Return [x, y] of the center of cell containing provided text 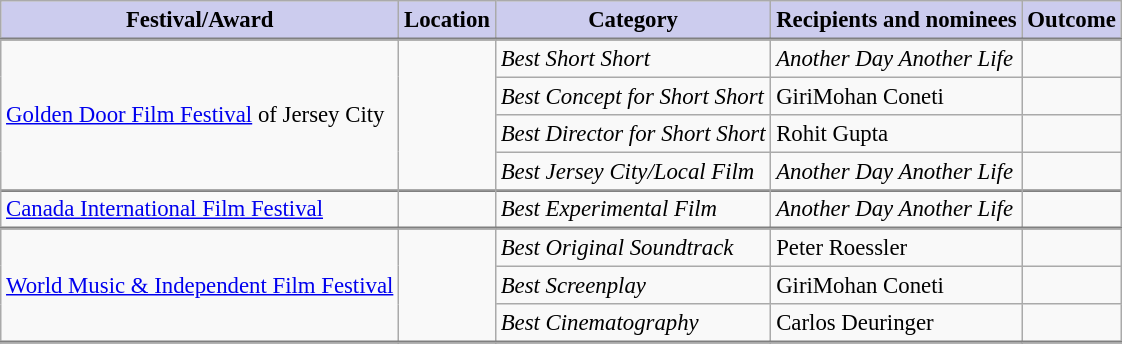
Location [448, 20]
Category [633, 20]
Rohit Gupta [896, 133]
Outcome [1072, 20]
Best Original Soundtrack [633, 248]
World Music & Independent Film Festival [200, 286]
Best Short Short [633, 58]
Peter Roessler [896, 248]
Golden Door Film Festival of Jersey City [200, 114]
Best Director for Short Short [633, 133]
Recipients and nominees [896, 20]
Best Experimental Film [633, 209]
Best Concept for Short Short [633, 96]
Best Screenplay [633, 285]
Carlos Deuringer [896, 323]
Best Jersey City/Local Film [633, 171]
Canada International Film Festival [200, 209]
Best Cinematography [633, 323]
Festival/Award [200, 20]
